Locate the cell with the specified text and output its (X, Y) center coordinate. 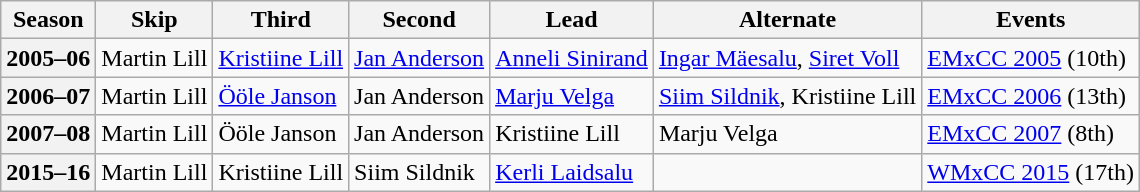
2006–07 (48, 96)
EMxCC 2005 (10th) (1031, 58)
Events (1031, 20)
EMxCC 2006 (13th) (1031, 96)
2005–06 (48, 58)
2007–08 (48, 134)
2015–16 (48, 172)
Lead (572, 20)
Third (281, 20)
Anneli Sinirand (572, 58)
Second (420, 20)
Skip (154, 20)
Siim Sildnik (420, 172)
Siim Sildnik, Kristiine Lill (787, 96)
EMxCC 2007 (8th) (1031, 134)
Kerli Laidsalu (572, 172)
Alternate (787, 20)
WMxCC 2015 (17th) (1031, 172)
Season (48, 20)
Ingar Mäesalu, Siret Voll (787, 58)
